Pinpoint the cell where the given text exists, returning its [x, y] midpoint coordinate. 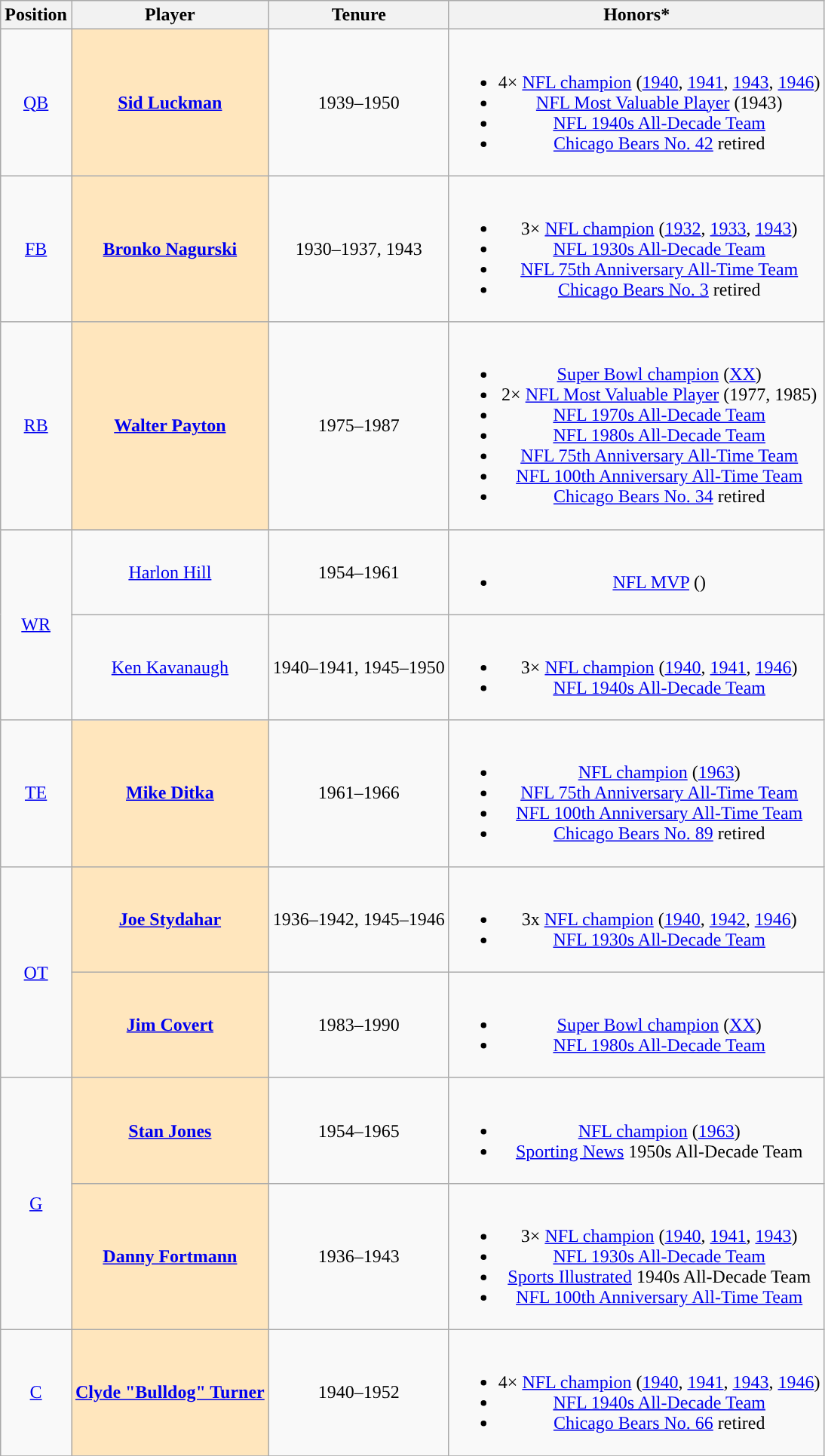
1940–1941, 1945–1950 [359, 667]
1961–1966 [359, 793]
Jim Covert [170, 1025]
Stan Jones [170, 1130]
3× NFL champion (1940, 1941, 1943)NFL 1930s All-Decade TeamSports Illustrated 1940s All-Decade TeamNFL 100th Anniversary All-Time Team [636, 1256]
Harlon Hill [170, 572]
NFL MVP () [636, 572]
WR [36, 624]
Danny Fortmann [170, 1256]
FB [36, 249]
4× NFL champion (1940, 1941, 1943, 1946)NFL 1940s All-Decade TeamChicago Bears No. 66 retired [636, 1392]
NFL champion (1963)NFL 75th Anniversary All-Time TeamNFL 100th Anniversary All-Time TeamChicago Bears No. 89 retired [636, 793]
Bronko Nagurski [170, 249]
G [36, 1203]
Sid Luckman [170, 103]
Tenure [359, 15]
C [36, 1392]
1983–1990 [359, 1025]
3× NFL champion (1932, 1933, 1943)NFL 1930s All-Decade TeamNFL 75th Anniversary All-Time TeamChicago Bears No. 3 retired [636, 249]
Ken Kavanaugh [170, 667]
1954–1961 [359, 572]
Walter Payton [170, 425]
Player [170, 15]
RB [36, 425]
3x NFL champion (1940, 1942, 1946)NFL 1930s All-Decade Team [636, 919]
1940–1952 [359, 1392]
1936–1942, 1945–1946 [359, 919]
Position [36, 15]
3× NFL champion (1940, 1941, 1946)NFL 1940s All-Decade Team [636, 667]
4× NFL champion (1940, 1941, 1943, 1946)NFL Most Valuable Player (1943)NFL 1940s All-Decade TeamChicago Bears No. 42 retired [636, 103]
1954–1965 [359, 1130]
QB [36, 103]
1939–1950 [359, 103]
Joe Stydahar [170, 919]
Mike Ditka [170, 793]
1975–1987 [359, 425]
1936–1943 [359, 1256]
OT [36, 972]
TE [36, 793]
1930–1937, 1943 [359, 249]
NFL champion (1963)Sporting News 1950s All-Decade Team [636, 1130]
Clyde "Bulldog" Turner [170, 1392]
Super Bowl champion (XX)NFL 1980s All-Decade Team [636, 1025]
Honors* [636, 15]
